Scan for the cell matching the given text and deliver its (x, y) coordinate at center. 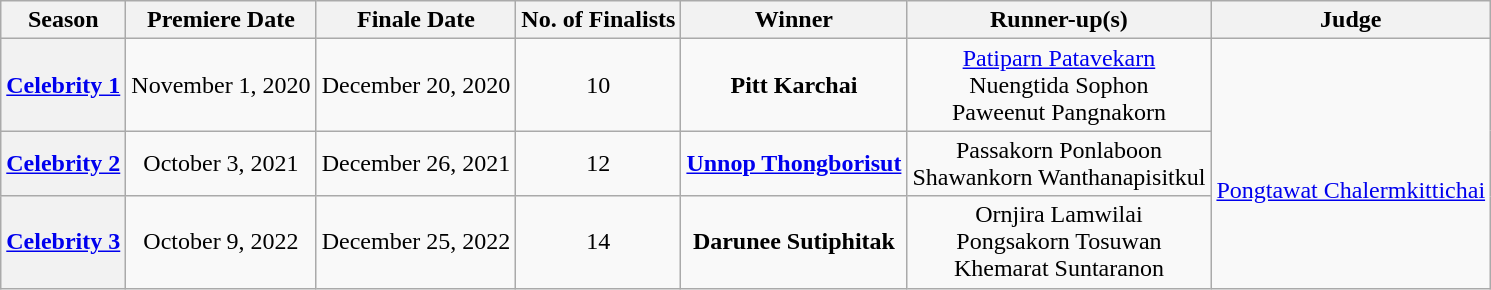
December 20, 2020 (416, 85)
No. of Finalists (598, 20)
12 (598, 164)
Pitt Karchai (794, 85)
November 1, 2020 (221, 85)
Runner-up(s) (1059, 20)
Ornjira LamwilaiPongsakorn TosuwanKhemarat Suntaranon (1059, 242)
Unnop Thongborisut (794, 164)
December 26, 2021 (416, 164)
Finale Date (416, 20)
Pongtawat Chalermkittichai (1351, 164)
Celebrity 2 (64, 164)
10 (598, 85)
Celebrity 3 (64, 242)
Winner (794, 20)
December 25, 2022 (416, 242)
October 9, 2022 (221, 242)
14 (598, 242)
Season (64, 20)
October 3, 2021 (221, 164)
Premiere Date (221, 20)
Judge (1351, 20)
Celebrity 1 (64, 85)
Patiparn PatavekarnNuengtida SophonPaweenut Pangnakorn (1059, 85)
Darunee Sutiphitak (794, 242)
Passakorn PonlaboonShawankorn Wanthanapisitkul (1059, 164)
